Scan for the cell matching the given text and deliver its [X, Y] coordinate at center. 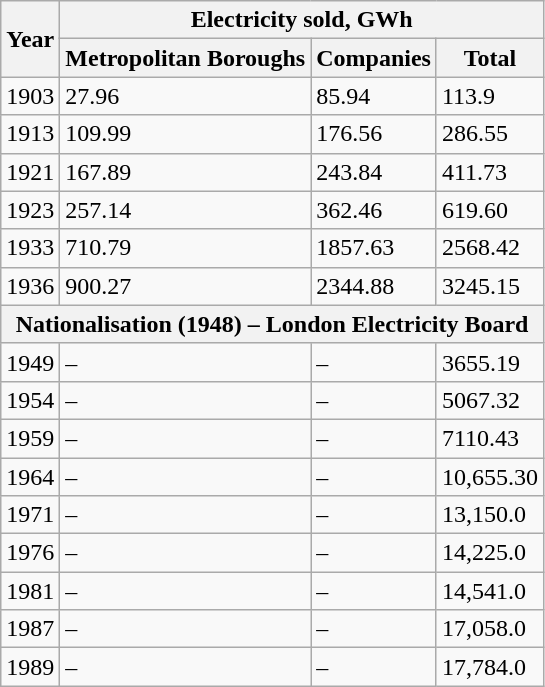
1981 [30, 591]
1964 [30, 477]
7110.43 [490, 438]
619.60 [490, 210]
109.99 [186, 134]
1921 [30, 172]
1971 [30, 515]
1959 [30, 438]
Year [30, 39]
2344.88 [374, 286]
1923 [30, 210]
243.84 [374, 172]
1936 [30, 286]
Electricity sold, GWh [302, 20]
85.94 [374, 96]
362.46 [374, 210]
10,655.30 [490, 477]
1857.63 [374, 248]
17,784.0 [490, 667]
710.79 [186, 248]
1989 [30, 667]
1987 [30, 629]
1913 [30, 134]
1976 [30, 553]
286.55 [490, 134]
Total [490, 58]
14,225.0 [490, 553]
Metropolitan Boroughs [186, 58]
1954 [30, 400]
17,058.0 [490, 629]
3245.15 [490, 286]
5067.32 [490, 400]
2568.42 [490, 248]
113.9 [490, 96]
1933 [30, 248]
13,150.0 [490, 515]
167.89 [186, 172]
1949 [30, 362]
Companies [374, 58]
3655.19 [490, 362]
Nationalisation (1948) – London Electricity Board [272, 324]
900.27 [186, 286]
411.73 [490, 172]
14,541.0 [490, 591]
257.14 [186, 210]
176.56 [374, 134]
1903 [30, 96]
27.96 [186, 96]
